Return the [x, y] coordinate for the center point of the cell that contains the specified text.  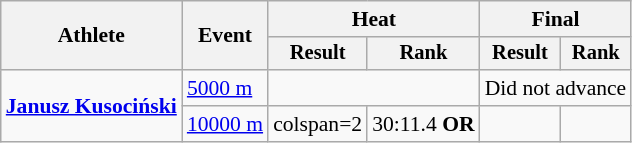
Did not advance [556, 88]
colspan=2 [318, 124]
10000 m [225, 124]
Final [556, 19]
Event [225, 36]
Heat [374, 19]
Athlete [92, 36]
5000 m [225, 88]
30:11.4 OR [423, 124]
Janusz Kusociński [92, 106]
